Provide the (x, y) coordinate of the cell's center where the given text is located.  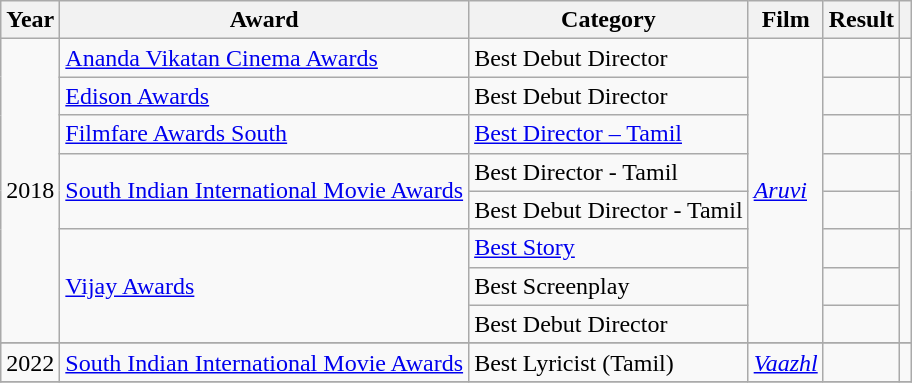
Ananda Vikatan Cinema Awards (264, 58)
Vaazhl (786, 362)
Best Director - Tamil (609, 172)
Year (30, 20)
Award (264, 20)
2022 (30, 362)
Best Lyricist (Tamil) (609, 362)
Vijay Awards (264, 286)
Aruvi (786, 191)
Category (609, 20)
2018 (30, 191)
Best Director – Tamil (609, 134)
Result (861, 20)
Best Debut Director - Tamil (609, 210)
Best Story (609, 248)
Best Screenplay (609, 286)
Filmfare Awards South (264, 134)
Edison Awards (264, 96)
Film (786, 20)
